Scan for the cell matching the given text and deliver its (x, y) coordinate at center. 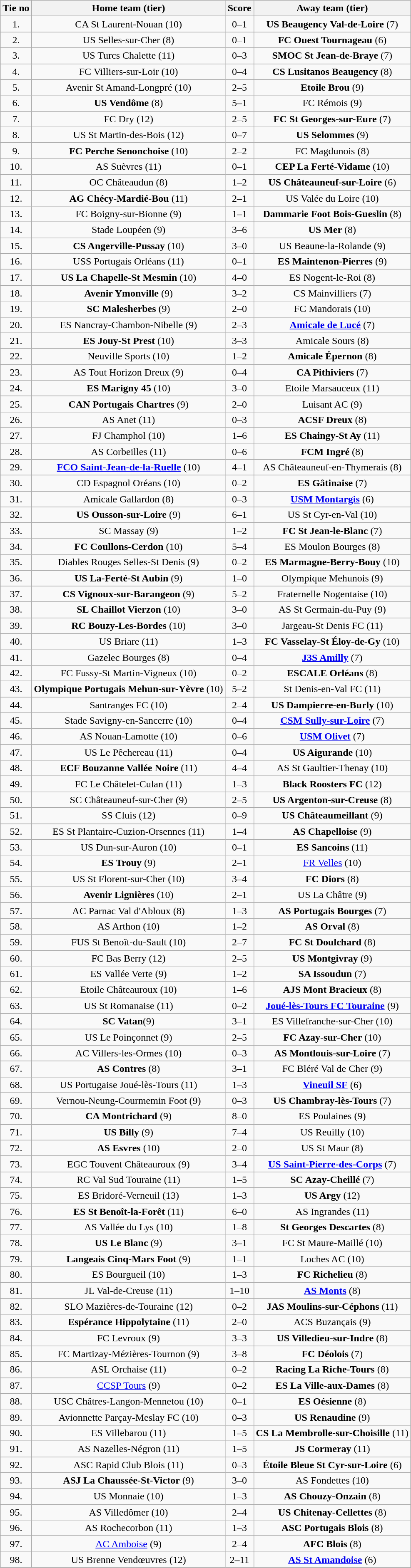
SL Chaillot Vierzon (10) (128, 610)
6–1 (239, 515)
AS Nazelles-Négron (11) (128, 1449)
Stade Loupéen (9) (128, 230)
20. (16, 325)
RC Val Sud Touraine (11) (128, 1180)
Langeais Cinq-Mars Foot (9) (128, 1259)
44. (16, 705)
54. (16, 863)
ES Villefranche-sur-Cher (10) (332, 1021)
FC Villiers-sur-Loir (10) (128, 72)
91. (16, 1449)
FC Bas Berry (12) (128, 958)
CA St Laurent-Nouan (10) (128, 24)
Loches AC (10) (332, 1259)
US Châteauneuf-sur-Loire (6) (332, 182)
FCM Ingré (8) (332, 451)
62. (16, 990)
78. (16, 1243)
SC Vatan(9) (128, 1021)
3–6 (239, 230)
AS Orval (8) (332, 926)
SMOC St Jean-de-Braye (7) (332, 56)
Amicale de Lucé (7) (332, 325)
ES Sancoins (11) (332, 847)
39. (16, 626)
Stade Savigny-en-Sancerre (10) (128, 721)
CS Lusitanos Beaugency (8) (332, 72)
Neuville Sports (10) (128, 356)
USM Olivet (7) (332, 737)
ES Jouy-St Prest (10) (128, 341)
USM Montargis (6) (332, 499)
96. (16, 1528)
64. (16, 1021)
AS Villedômer (10) (128, 1512)
59. (16, 942)
CSM Sully-sur-Loire (7) (332, 721)
1–0 (239, 578)
Avenir Lignières (10) (128, 895)
FCO Saint-Jean-de-la-Ruelle (10) (128, 467)
ES Marigny 45 (10) (128, 388)
86. (16, 1370)
ES Moulon Bourges (8) (332, 547)
FC Dry (12) (128, 119)
AS Esvres (10) (128, 1148)
US Beaune-la-Rolande (9) (332, 246)
15. (16, 246)
65. (16, 1037)
1–8 (239, 1227)
38. (16, 610)
SS Cluis (12) (128, 816)
51. (16, 816)
5–1 (239, 103)
7–4 (239, 1132)
22. (16, 356)
Espérance Hippolytaine (11) (128, 1322)
FC St Maure-Maillé (10) (332, 1243)
13. (16, 214)
SLO Mazières-de-Touraine (12) (128, 1306)
Olympique Mehunois (9) (332, 578)
FC Boigny-sur-Bionne (9) (128, 214)
SC Massay (9) (128, 531)
93. (16, 1481)
FC Vasselay-St Éloy-de-Gy (10) (332, 641)
24. (16, 388)
FC Azay-sur-Cher (10) (332, 1037)
RC Bouzy-Les-Bordes (10) (128, 626)
37. (16, 594)
1. (16, 24)
4. (16, 72)
17. (16, 277)
CS Vignoux-sur-Barangeon (9) (128, 594)
53. (16, 847)
ES La Ville-aux-Dames (8) (332, 1385)
Racing La Riche-Tours (8) (332, 1370)
21. (16, 341)
US St Florent-sur-Cher (10) (128, 879)
AS Fondettes (10) (332, 1481)
SC Azay-Cheillé (7) (332, 1180)
ESCALE Orléans (8) (332, 673)
US St Cyr-en-Val (10) (332, 515)
10. (16, 166)
50. (16, 800)
49. (16, 784)
ES Nogent-le-Roi (8) (332, 277)
FC Coullons-Cerdon (10) (128, 547)
US La-Ferté-St Aubin (9) (128, 578)
36. (16, 578)
Away team (tier) (332, 8)
Diables Rouges Selles-St Denis (9) (128, 562)
AS Portugais Bourges (7) (332, 910)
58. (16, 926)
JS Cormeray (11) (332, 1449)
FC St Doulchard (8) (332, 942)
US La Châtre (9) (332, 895)
60. (16, 958)
AS St Gaultier-Thenay (10) (332, 768)
ES Vallée Verte (9) (128, 974)
84. (16, 1338)
AS Nouan-Lamotte (10) (128, 737)
US Briare (11) (128, 641)
57. (16, 910)
SA Issoudun (7) (332, 974)
ES St Plantaire-Cuzion-Orsennes (11) (128, 831)
94. (16, 1496)
US La Chapelle-St Mesmin (10) (128, 277)
AFC Blois (8) (332, 1544)
74. (16, 1180)
US Villedieu-sur-Indre (8) (332, 1338)
52. (16, 831)
US Dun-sur-Auron (10) (128, 847)
Vineuil SF (6) (332, 1085)
FC Bléré Val de Cher (9) (332, 1069)
63. (16, 1006)
Amicale Sours (8) (332, 341)
AG Chécy-Mardié-Bou (11) (128, 198)
11. (16, 182)
Tie no (16, 8)
FC Richelieu (8) (332, 1275)
ES Trouy (9) (128, 863)
Home team (tier) (128, 8)
8. (16, 135)
Fraternelle Nogentaise (10) (332, 594)
CS Angerville-Pussay (10) (128, 246)
CS Mainvilliers (7) (332, 293)
US Le Poinçonnet (9) (128, 1037)
AS Tout Horizon Dreux (9) (128, 372)
3–2 (239, 293)
St Denis-en-Val FC (11) (332, 689)
ES Villebarou (11) (128, 1433)
FC St Georges-sur-Eure (7) (332, 119)
CS La Membrolle-sur-Choisille (11) (332, 1433)
14. (16, 230)
2–7 (239, 942)
FC Perche Senonchoise (10) (128, 151)
68. (16, 1085)
US Argenton-sur-Creuse (8) (332, 800)
90. (16, 1433)
4–0 (239, 277)
SC Châteauneuf-sur-Cher (9) (128, 800)
ES Bourgueil (10) (128, 1275)
9. (16, 151)
FC St Jean-le-Blanc (7) (332, 531)
Amicale Épernon (8) (332, 356)
FC Le Châtelet-Culan (11) (128, 784)
Avenir St Amand-Longpré (10) (128, 87)
46. (16, 737)
16. (16, 262)
61. (16, 974)
Étoile Bleue St Cyr-sur-Loire (6) (332, 1464)
75. (16, 1195)
FC Magdunois (8) (332, 151)
33. (16, 531)
US Selles-sur-Cher (8) (128, 40)
Score (239, 8)
95. (16, 1512)
CEP La Ferté-Vidame (10) (332, 166)
AS Vallée du Lys (10) (128, 1227)
18. (16, 293)
42. (16, 673)
US St Romanaise (11) (128, 1006)
89. (16, 1417)
40. (16, 641)
US Selommes (9) (332, 135)
45. (16, 721)
85. (16, 1354)
Jargeau-St Denis FC (11) (332, 626)
US Portugaise Joué-lès-Tours (11) (128, 1085)
5. (16, 87)
Joué-lès-Tours FC Touraine (9) (332, 1006)
ECF Bouzanne Vallée Noire (11) (128, 768)
AS St Germain-du-Puy (9) (332, 610)
71. (16, 1132)
USS Portugais Orléans (11) (128, 262)
67. (16, 1069)
2–11 (239, 1560)
FC Fussy-St Martin-Vigneux (10) (128, 673)
Gazelec Bourges (8) (128, 657)
AC Villers-les-Ormes (10) (128, 1053)
FR Velles (10) (332, 863)
5–4 (239, 547)
JAS Moulins-sur-Céphons (11) (332, 1306)
US Billy (9) (128, 1132)
FUS St Benoît-du-Sault (10) (128, 942)
98. (16, 1560)
AS St Amandoise (6) (332, 1560)
US Châteaumeillant (9) (332, 816)
FC Rémois (9) (332, 103)
ASJ La Chaussée-St-Victor (9) (128, 1481)
47. (16, 752)
US Mer (8) (332, 230)
56. (16, 895)
USC Châtres-Langon-Mennetou (10) (128, 1401)
US Le Pêchereau (11) (128, 752)
Vernou-Neung-Courmemin Foot (9) (128, 1101)
83. (16, 1322)
US Le Blanc (9) (128, 1243)
US Dampierre-en-Burly (10) (332, 705)
72. (16, 1148)
AS Contres (8) (128, 1069)
6. (16, 103)
ASC Portugais Blois (8) (332, 1528)
US St Maur (8) (332, 1148)
29. (16, 467)
US Brenne Vendœuvres (12) (128, 1560)
12. (16, 198)
55. (16, 879)
1–4 (239, 831)
ES Poulaines (9) (332, 1116)
23. (16, 372)
7. (16, 119)
25. (16, 404)
FC Martizay-Mézières-Tournon (9) (128, 1354)
0–7 (239, 135)
4–1 (239, 467)
79. (16, 1259)
AJS Mont Bracieux (8) (332, 990)
AS Chouzy-Onzain (8) (332, 1496)
2–3 (239, 325)
ES Marmagne-Berry-Bouy (10) (332, 562)
US Beaugency Val-de-Loire (7) (332, 24)
43. (16, 689)
2. (16, 40)
AS Anet (11) (128, 420)
J3S Amilly (7) (332, 657)
FC Déolois (7) (332, 1354)
48. (16, 768)
SC Malesherbes (9) (128, 309)
AS Monts (8) (332, 1291)
US Montgivray (9) (332, 958)
ACS Buzançais (9) (332, 1322)
US Argy (12) (332, 1195)
ASL Orchaise (11) (128, 1370)
26. (16, 420)
AS Suèvres (11) (128, 166)
81. (16, 1291)
ES Oésienne (8) (332, 1401)
FJ Champhol (10) (128, 435)
US Renaudine (9) (332, 1417)
ACSF Dreux (8) (332, 420)
US Ousson-sur-Loire (9) (128, 515)
US Reuilly (10) (332, 1132)
88. (16, 1401)
CAN Portugais Chartres (9) (128, 404)
ES Bridoré-Verneuil (13) (128, 1195)
77. (16, 1227)
Amicale Gallardon (8) (128, 499)
AS Montlouis-sur-Loire (7) (332, 1053)
Etoile Brou (9) (332, 87)
AS Rochecorbon (11) (128, 1528)
34. (16, 547)
US St Martin-des-Bois (12) (128, 135)
35. (16, 562)
AS Ingrandes (11) (332, 1212)
US Saint-Pierre-des-Corps (7) (332, 1164)
JL Val-de-Creuse (11) (128, 1291)
73. (16, 1164)
Avionnette Parçay-Meslay FC (10) (128, 1417)
6–0 (239, 1212)
CA Pithiviers (7) (332, 372)
AS Corbeilles (11) (128, 451)
Etoile Châteauroux (10) (128, 990)
ES Chaingy-St Ay (11) (332, 435)
69. (16, 1101)
92. (16, 1464)
ES Gâtinaise (7) (332, 483)
28. (16, 451)
19. (16, 309)
US Aigurande (10) (332, 752)
27. (16, 435)
70. (16, 1116)
CA Montrichard (9) (128, 1116)
OC Châteaudun (8) (128, 182)
1–10 (239, 1291)
41. (16, 657)
FC Mandorais (10) (332, 309)
4–4 (239, 768)
ES St Benoît-la-Forêt (11) (128, 1212)
Olympique Portugais Mehun-sur-Yèvre (10) (128, 689)
US Vendôme (8) (128, 103)
US Turcs Chalette (11) (128, 56)
AS Chapelloise (9) (332, 831)
US Valée du Loire (10) (332, 198)
80. (16, 1275)
Avenir Ymonville (9) (128, 293)
AC Parnac Val d'Abloux (8) (128, 910)
FC Levroux (9) (128, 1338)
AS Châteauneuf-en-Thymerais (8) (332, 467)
FC Ouest Tournageau (6) (332, 40)
82. (16, 1306)
ES Maintenon-Pierres (9) (332, 262)
AS Arthon (10) (128, 926)
2–2 (239, 151)
Etoile Marsauceux (11) (332, 388)
ES Nancray-Chambon-Nibelle (9) (128, 325)
AC Amboise (9) (128, 1544)
3. (16, 56)
87. (16, 1385)
Santranges FC (10) (128, 705)
US Chambray-lès-Tours (7) (332, 1101)
32. (16, 515)
30. (16, 483)
St Georges Descartes (8) (332, 1227)
Black Roosters FC (12) (332, 784)
31. (16, 499)
ASC Rapid Club Blois (11) (128, 1464)
97. (16, 1544)
8–0 (239, 1116)
76. (16, 1212)
FC Diors (8) (332, 879)
Luisant AC (9) (332, 404)
3–8 (239, 1354)
CCSP Tours (9) (128, 1385)
Dammarie Foot Bois-Gueslin (8) (332, 214)
0–9 (239, 816)
EGC Touvent Châteauroux (9) (128, 1164)
CD Espagnol Oréans (10) (128, 483)
US Chitenay-Cellettes (8) (332, 1512)
66. (16, 1053)
US Monnaie (10) (128, 1496)
